Search for the cell housing the specified text and yield its [x, y] center coordinate. 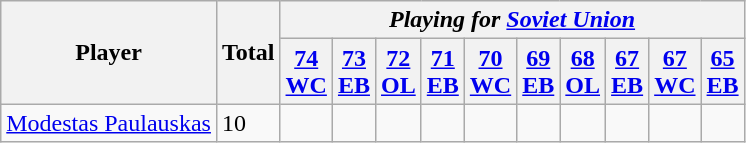
Total [248, 52]
73EB [354, 72]
Playing for Soviet Union [512, 20]
Player [109, 52]
Modestas Paulauskas [109, 123]
71EB [442, 72]
10 [248, 123]
72OL [398, 72]
67EB [628, 72]
74WC [306, 72]
70WC [490, 72]
68OL [583, 72]
65EB [722, 72]
67WC [675, 72]
69EB [538, 72]
